Detect which cell encompasses the target text, then output its (X, Y) center coordinate. 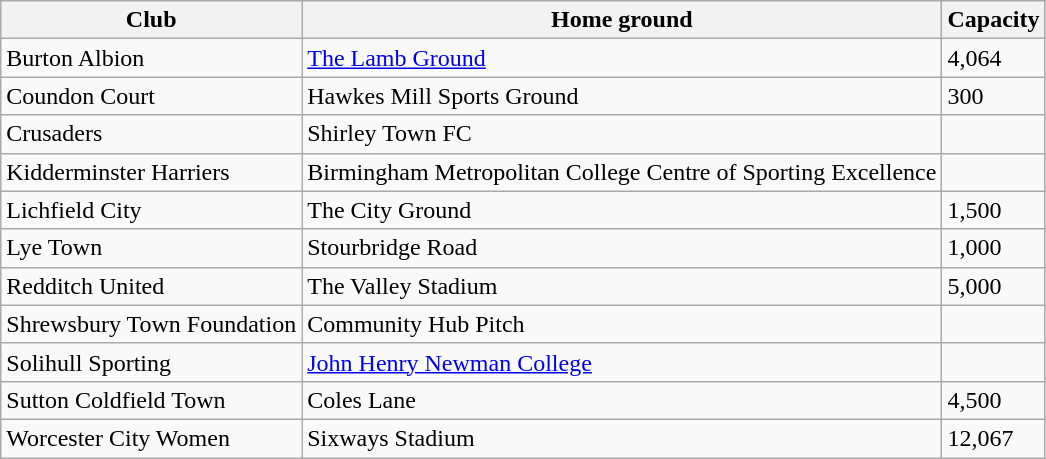
300 (994, 96)
Hawkes Mill Sports Ground (622, 96)
Club (152, 20)
John Henry Newman College (622, 362)
Redditch United (152, 286)
Birmingham Metropolitan College Centre of Sporting Excellence (622, 172)
The Lamb Ground (622, 58)
5,000 (994, 286)
Solihull Sporting (152, 362)
Worcester City Women (152, 438)
Lichfield City (152, 210)
Shrewsbury Town Foundation (152, 324)
12,067 (994, 438)
Coles Lane (622, 400)
Sixways Stadium (622, 438)
Burton Albion (152, 58)
Capacity (994, 20)
Coundon Court (152, 96)
The City Ground (622, 210)
Crusaders (152, 134)
1,000 (994, 248)
4,064 (994, 58)
Lye Town (152, 248)
Sutton Coldfield Town (152, 400)
Kidderminster Harriers (152, 172)
Community Hub Pitch (622, 324)
Shirley Town FC (622, 134)
Stourbridge Road (622, 248)
4,500 (994, 400)
The Valley Stadium (622, 286)
1,500 (994, 210)
Home ground (622, 20)
